For the text-containing cell, return its midpoint in (x, y) coordinate format. 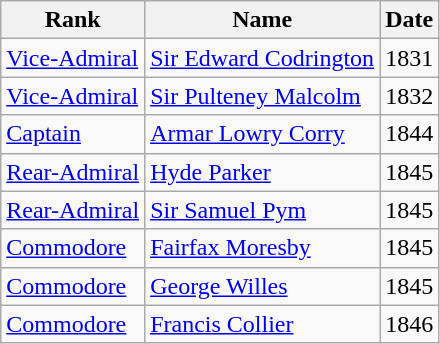
Armar Lowry Corry (262, 134)
Sir Pulteney Malcolm (262, 96)
Date (410, 20)
Rank (73, 20)
1844 (410, 134)
Name (262, 20)
Francis Collier (262, 324)
1846 (410, 324)
Hyde Parker (262, 172)
George Willes (262, 286)
Sir Edward Codrington (262, 58)
1831 (410, 58)
Fairfax Moresby (262, 248)
1832 (410, 96)
Sir Samuel Pym (262, 210)
Captain (73, 134)
